Return (X, Y) of the center of cell containing provided text 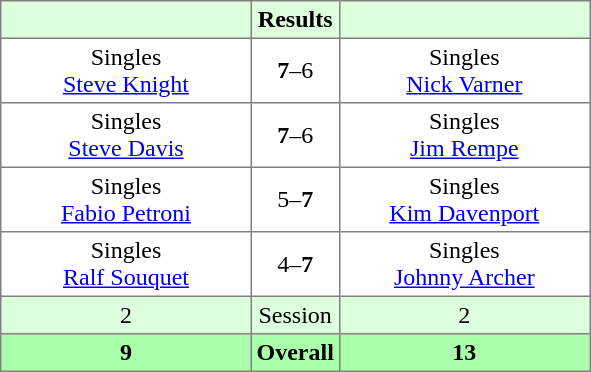
Session (295, 315)
SinglesSteve Davis (126, 135)
13 (464, 353)
SinglesSteve Knight (126, 70)
9 (126, 353)
5–7 (295, 199)
SinglesJohnny Archer (464, 264)
4–7 (295, 264)
SinglesRalf Souquet (126, 264)
SinglesFabio Petroni (126, 199)
Results (295, 20)
SinglesNick Varner (464, 70)
Overall (295, 353)
SinglesKim Davenport (464, 199)
SinglesJim Rempe (464, 135)
